Search for the cell housing the specified text and yield its [x, y] center coordinate. 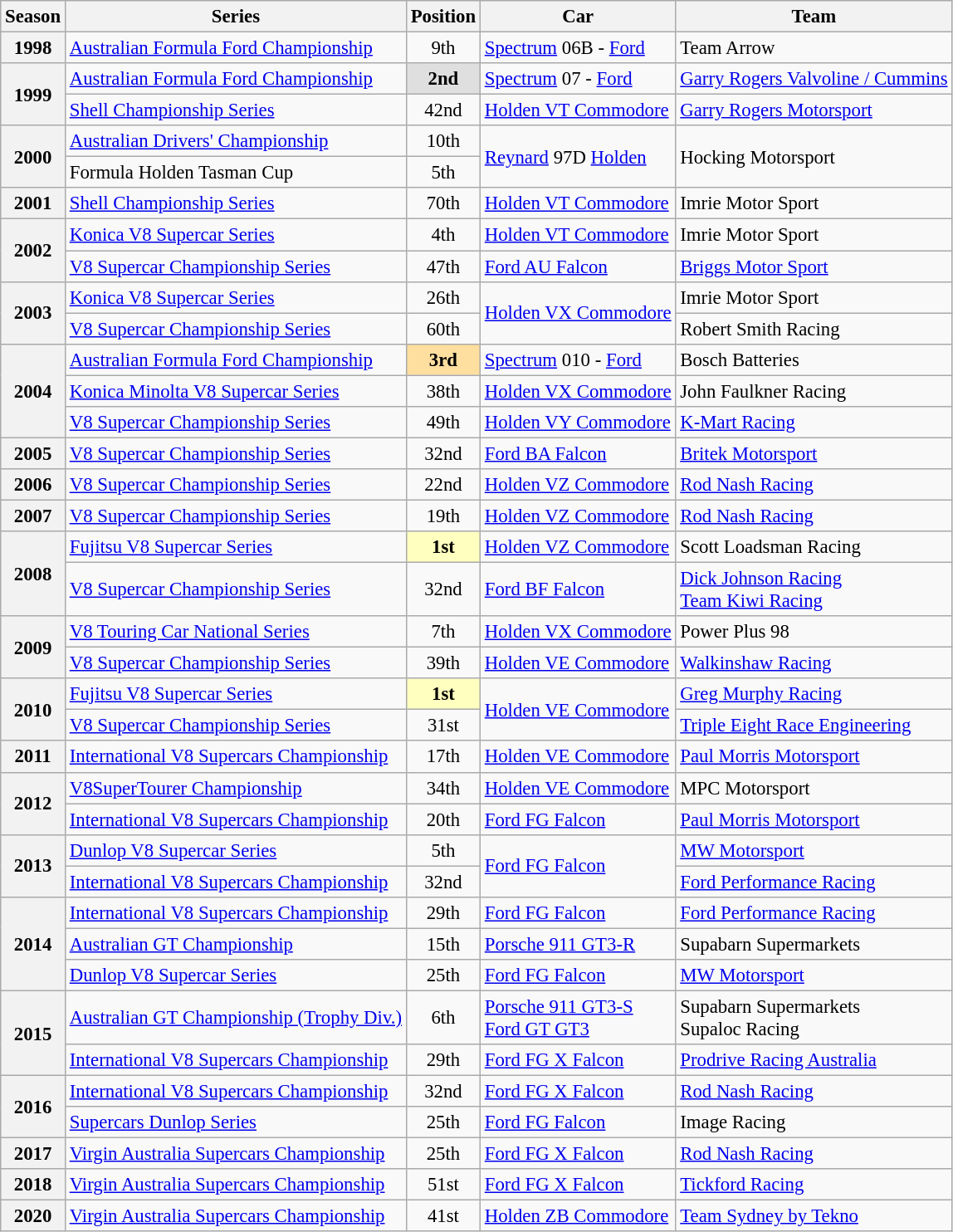
Garry Rogers Motorsport [814, 110]
38th [443, 391]
1999 [33, 95]
2015 [33, 1033]
Image Racing [814, 1122]
2010 [33, 709]
Bosch Batteries [814, 359]
Spectrum 06B - Ford [578, 48]
26th [443, 297]
Spectrum 010 - Ford [578, 359]
Formula Holden Tasman Cup [236, 173]
4th [443, 235]
Australian Drivers' Championship [236, 141]
7th [443, 632]
10th [443, 141]
2014 [33, 945]
Greg Murphy Racing [814, 694]
1998 [33, 48]
2nd [443, 79]
2002 [33, 251]
17th [443, 757]
Team [814, 17]
47th [443, 266]
Ford BA Falcon [578, 453]
2001 [33, 203]
34th [443, 788]
Porsche 911 GT3-SFord GT GT3 [578, 1018]
V8SuperTourer Championship [236, 788]
70th [443, 203]
31st [443, 726]
Season [33, 17]
2006 [33, 485]
6th [443, 1018]
Britek Motorsport [814, 453]
2013 [33, 865]
Supercars Dunlop Series [236, 1122]
K-Mart Racing [814, 423]
Australian GT Championship [236, 944]
Ford AU Falcon [578, 266]
9th [443, 48]
Briggs Motor Sport [814, 266]
Team Arrow [814, 48]
Garry Rogers Valvoline / Cummins [814, 79]
2017 [33, 1154]
19th [443, 516]
Ford BF Falcon [578, 589]
Series [236, 17]
2004 [33, 390]
Konica Minolta V8 Supercar Series [236, 391]
2005 [33, 453]
22nd [443, 485]
John Faulkner Racing [814, 391]
Walkinshaw Racing [814, 663]
2009 [33, 648]
2012 [33, 804]
Porsche 911 GT3-R [578, 944]
2008 [33, 574]
2016 [33, 1107]
2003 [33, 312]
2000 [33, 156]
60th [443, 329]
51st [443, 1185]
Tickford Racing [814, 1185]
Hocking Motorsport [814, 156]
Supabarn Supermarkets [814, 944]
20th [443, 819]
2020 [33, 1216]
2007 [33, 516]
Scott Loadsman Racing [814, 547]
Car [578, 17]
Spectrum 07 - Ford [578, 79]
V8 Touring Car National Series [236, 632]
15th [443, 944]
2018 [33, 1185]
Power Plus 98 [814, 632]
42nd [443, 110]
39th [443, 663]
Robert Smith Racing [814, 329]
Holden ZB Commodore [578, 1216]
Reynard 97D Holden [578, 156]
3rd [443, 359]
2011 [33, 757]
Holden VY Commodore [578, 423]
MPC Motorsport [814, 788]
41st [443, 1216]
49th [443, 423]
Prodrive Racing Australia [814, 1060]
Team Sydney by Tekno [814, 1216]
Dick Johnson RacingTeam Kiwi Racing [814, 589]
Triple Eight Race Engineering [814, 726]
Australian GT Championship (Trophy Div.) [236, 1018]
Position [443, 17]
Supabarn SupermarketsSupaloc Racing [814, 1018]
